Provide the (x, y) coordinate of the cell's center where the given text is located.  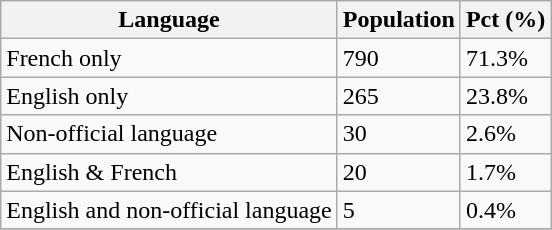
265 (398, 96)
0.4% (505, 210)
790 (398, 58)
Population (398, 20)
Pct (%) (505, 20)
1.7% (505, 172)
English & French (170, 172)
5 (398, 210)
Language (170, 20)
2.6% (505, 134)
23.8% (505, 96)
English only (170, 96)
20 (398, 172)
Non-official language (170, 134)
French only (170, 58)
English and non-official language (170, 210)
30 (398, 134)
71.3% (505, 58)
